Locate the cell with the specified text and output its (X, Y) center coordinate. 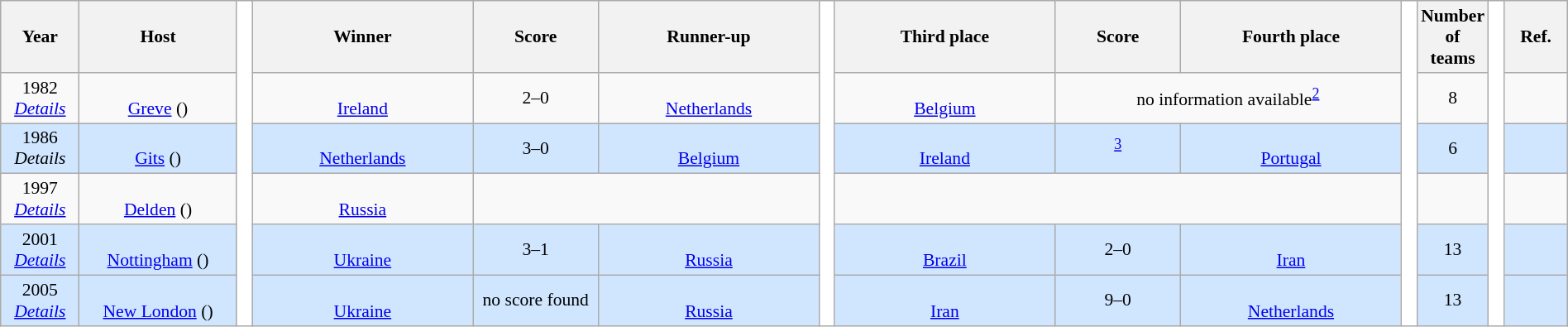
Number of teams (1452, 36)
Third place (944, 36)
2005Details (40, 300)
Ref. (1536, 36)
Portugal (1291, 149)
New London () (158, 300)
1997Details (40, 199)
Greve () (158, 98)
3 (1118, 149)
8 (1452, 98)
2001Details (40, 250)
Winner (362, 36)
9–0 (1118, 300)
1982Details (40, 98)
Nottingham () (158, 250)
Delden () (158, 199)
Fourth place (1291, 36)
Gits () (158, 149)
6 (1452, 149)
3–1 (536, 250)
1986Details (40, 149)
Host (158, 36)
Brazil (944, 250)
no score found (536, 300)
3–0 (536, 149)
Year (40, 36)
no information available2 (1229, 98)
Runner-up (709, 36)
